Capture the cell that displays the provided text and extract its (x, y) central coordinate. 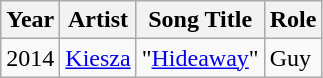
Kiesza (98, 58)
Guy (293, 58)
2014 (30, 58)
Role (293, 20)
Artist (98, 20)
"Hideaway" (200, 58)
Song Title (200, 20)
Year (30, 20)
